Identify which cell holds the provided text, then report its (x, y) central coordinate. 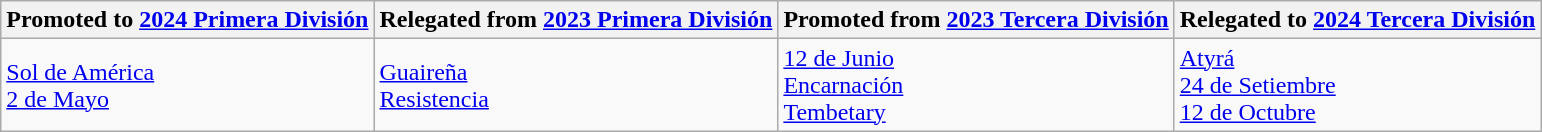
Relegated to 2024 Tercera División (1358, 20)
12 de Junio Encarnación Tembetary (976, 85)
Sol de América2 de Mayo (188, 85)
Relegated from 2023 Primera División (576, 20)
GuaireñaResistencia (576, 85)
Promoted from 2023 Tercera División (976, 20)
Atyrá 24 de Setiembre 12 de Octubre (1358, 85)
Promoted to 2024 Primera División (188, 20)
